Search for the cell housing the specified text and yield its (x, y) center coordinate. 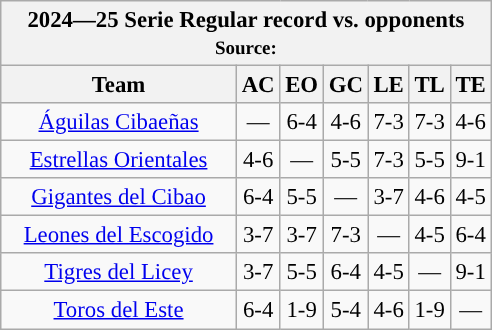
EO (302, 85)
LE (388, 85)
TE (470, 85)
AC (258, 85)
TL (430, 85)
Estrellas Orientales (119, 160)
Tigres del Licey (119, 273)
5-4 (346, 310)
Águilas Cibaeñas (119, 122)
Team (119, 85)
Gigantes del Cibao (119, 197)
Toros del Este (119, 310)
2024—25 Serie Regular record vs. opponentsSource: (246, 34)
Leones del Escogido (119, 235)
GC (346, 85)
